Extract the (X, Y) coordinate from the center of the cell holding the provided text.  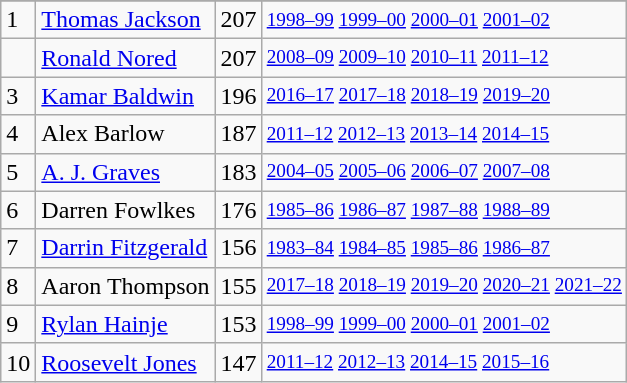
A. J. Graves (126, 172)
8 (18, 286)
6 (18, 210)
176 (238, 210)
2008–09 2009–10 2010–11 2011–12 (444, 58)
187 (238, 134)
2011–12 2012–13 2013–14 2014–15 (444, 134)
196 (238, 96)
10 (18, 362)
Darren Fowlkes (126, 210)
153 (238, 324)
7 (18, 248)
155 (238, 286)
2017–18 2018–19 2019–20 2020–21 2021–22 (444, 286)
156 (238, 248)
2011–12 2012–13 2014–15 2015–16 (444, 362)
Alex Barlow (126, 134)
Roosevelt Jones (126, 362)
4 (18, 134)
1983–84 1984–85 1985–86 1986–87 (444, 248)
Ronald Nored (126, 58)
Thomas Jackson (126, 20)
1985–86 1986–87 1987–88 1988–89 (444, 210)
147 (238, 362)
Kamar Baldwin (126, 96)
2004–05 2005–06 2006–07 2007–08 (444, 172)
Aaron Thompson (126, 286)
183 (238, 172)
9 (18, 324)
5 (18, 172)
Darrin Fitzgerald (126, 248)
2016–17 2017–18 2018–19 2019–20 (444, 96)
1 (18, 20)
3 (18, 96)
Rylan Hainje (126, 324)
